Detect which cell encompasses the target text, then output its [X, Y] center coordinate. 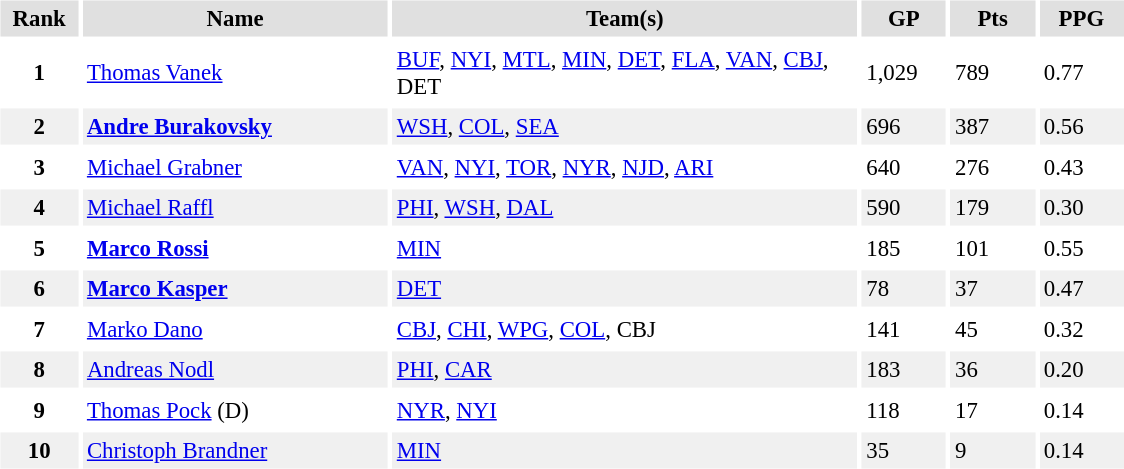
101 [993, 248]
696 [904, 126]
Thomas Pock (D) [234, 410]
5 [38, 248]
7 [38, 329]
141 [904, 329]
789 [993, 72]
118 [904, 410]
Andreas Nodl [234, 370]
78 [904, 288]
0.56 [1081, 126]
NYR, NYI [624, 410]
Marco Kasper [234, 288]
6 [38, 288]
0.43 [1081, 167]
0.30 [1081, 208]
17 [993, 410]
0.77 [1081, 72]
Name [234, 18]
0.20 [1081, 370]
Rank [38, 18]
0.32 [1081, 329]
1 [38, 72]
Thomas Vanek [234, 72]
DET [624, 288]
GP [904, 18]
PHI, WSH, DAL [624, 208]
1,029 [904, 72]
10 [38, 450]
Andre Burakovsky [234, 126]
Team(s) [624, 18]
640 [904, 167]
0.47 [1081, 288]
WSH, COL, SEA [624, 126]
185 [904, 248]
2 [38, 126]
3 [38, 167]
35 [904, 450]
CBJ, CHI, WPG, COL, CBJ [624, 329]
Marco Rossi [234, 248]
PPG [1081, 18]
45 [993, 329]
36 [993, 370]
Michael Raffl [234, 208]
BUF, NYI, MTL, MIN, DET, FLA, VAN, CBJ, DET [624, 72]
Michael Grabner [234, 167]
VAN, NYI, TOR, NYR, NJD, ARI [624, 167]
Pts [993, 18]
Marko Dano [234, 329]
179 [993, 208]
590 [904, 208]
8 [38, 370]
Christoph Brandner [234, 450]
387 [993, 126]
37 [993, 288]
4 [38, 208]
183 [904, 370]
PHI, CAR [624, 370]
276 [993, 167]
0.55 [1081, 248]
